Return [X, Y] of the center of cell containing provided text 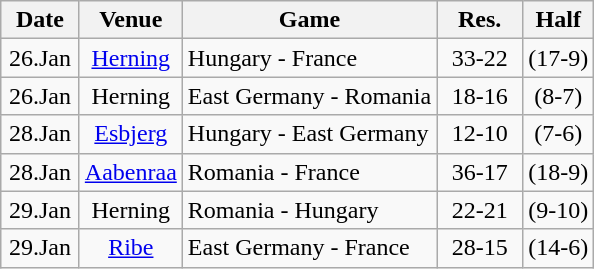
28-15 [480, 248]
33-22 [480, 58]
(8-7) [558, 96]
Half [558, 20]
12-10 [480, 134]
East Germany - Romania [309, 96]
(18-9) [558, 172]
Game [309, 20]
Romania - France [309, 172]
Date [40, 20]
Hungary - France [309, 58]
Res. [480, 20]
Romania - Hungary [309, 210]
22-21 [480, 210]
(17-9) [558, 58]
Aabenraa [130, 172]
(9-10) [558, 210]
18-16 [480, 96]
Venue [130, 20]
(7-6) [558, 134]
36-17 [480, 172]
Esbjerg [130, 134]
Hungary - East Germany [309, 134]
(14-6) [558, 248]
East Germany - France [309, 248]
Ribe [130, 248]
